Determine the (X, Y) coordinate at the center of the cell enclosing the given text.  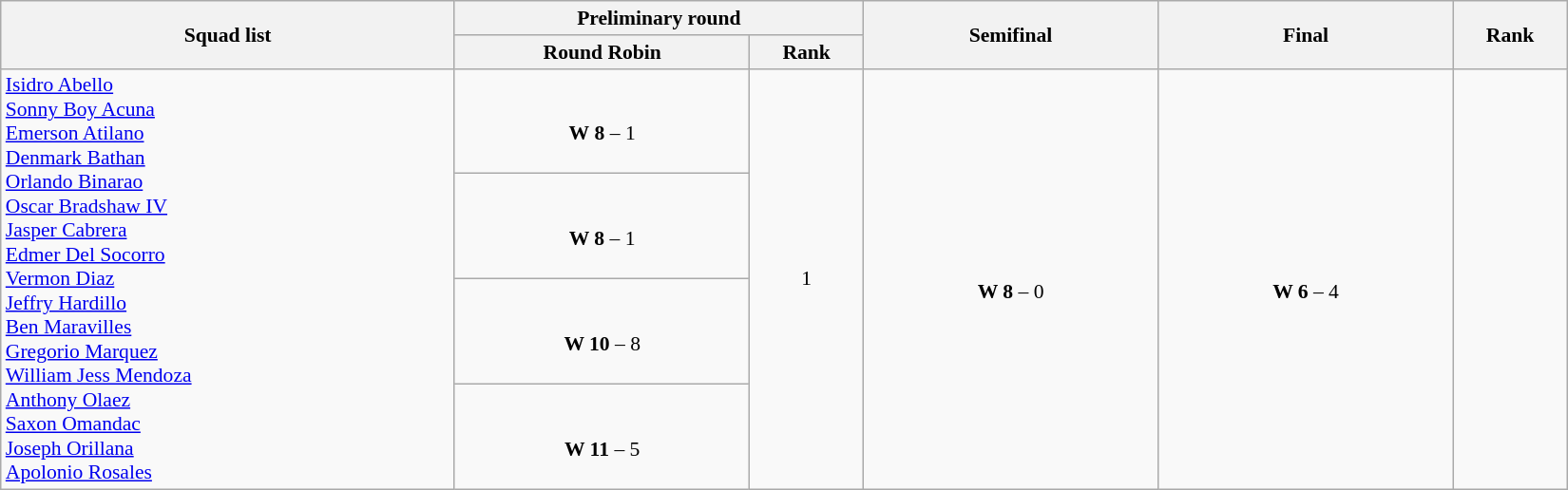
Semifinal (1010, 34)
Preliminary round (659, 18)
W 6 – 4 (1306, 279)
W 11 – 5 (602, 437)
W 10 – 8 (602, 332)
1 (806, 279)
Squad list (228, 34)
Final (1306, 34)
Round Robin (602, 52)
W 8 – 0 (1010, 279)
